Locate the cell with the specified text and output its [X, Y] center coordinate. 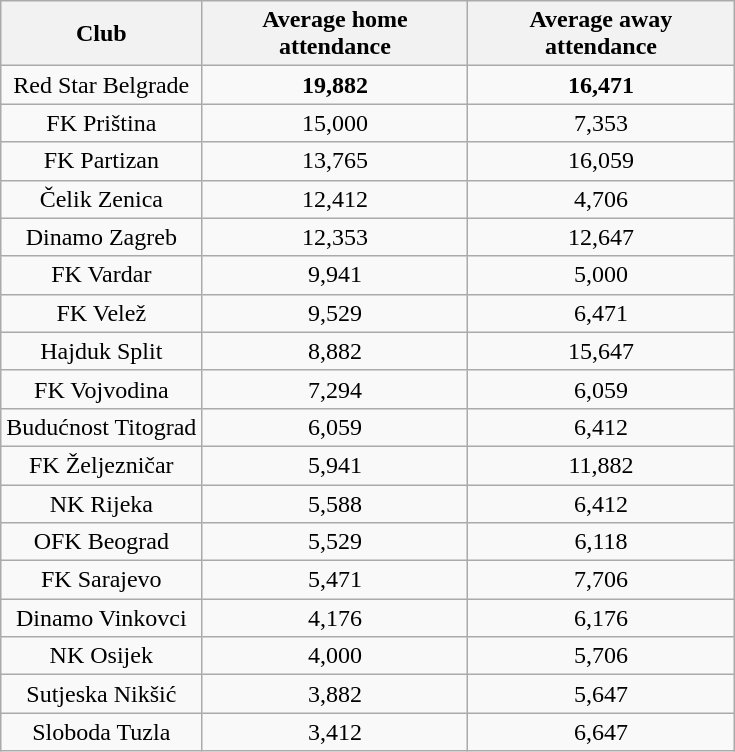
6,176 [601, 618]
OFK Beograd [102, 542]
9,529 [335, 313]
3,882 [335, 694]
16,059 [601, 161]
Hajduk Split [102, 351]
6,471 [601, 313]
FK Sarajevo [102, 580]
4,000 [335, 656]
Budućnost Titograd [102, 427]
4,176 [335, 618]
16,471 [601, 85]
15,647 [601, 351]
FK Priština [102, 123]
12,353 [335, 237]
Club [102, 34]
Dinamo Vinkovci [102, 618]
5,706 [601, 656]
12,647 [601, 237]
Average away attendance [601, 34]
11,882 [601, 465]
5,471 [335, 580]
6,118 [601, 542]
7,294 [335, 389]
FK Vojvodina [102, 389]
FK Velež [102, 313]
5,529 [335, 542]
5,588 [335, 503]
5,941 [335, 465]
NK Osijek [102, 656]
19,882 [335, 85]
12,412 [335, 199]
FK Željezničar [102, 465]
7,353 [601, 123]
9,941 [335, 275]
Average home attendance [335, 34]
5,000 [601, 275]
4,706 [601, 199]
6,647 [601, 732]
13,765 [335, 161]
8,882 [335, 351]
NK Rijeka [102, 503]
Sloboda Tuzla [102, 732]
FK Partizan [102, 161]
15,000 [335, 123]
FK Vardar [102, 275]
5,647 [601, 694]
Sutjeska Nikšić [102, 694]
7,706 [601, 580]
Red Star Belgrade [102, 85]
3,412 [335, 732]
Čelik Zenica [102, 199]
Dinamo Zagreb [102, 237]
